Detect which cell encompasses the target text, then output its (X, Y) center coordinate. 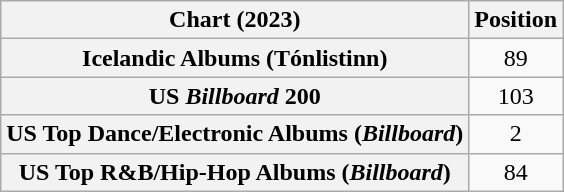
Chart (2023) (235, 20)
US Top R&B/Hip-Hop Albums (Billboard) (235, 172)
Icelandic Albums (Tónlistinn) (235, 58)
84 (516, 172)
89 (516, 58)
US Top Dance/Electronic Albums (Billboard) (235, 134)
US Billboard 200 (235, 96)
Position (516, 20)
103 (516, 96)
2 (516, 134)
